Output the (x, y) coordinate of the center of the cell containing the given text.  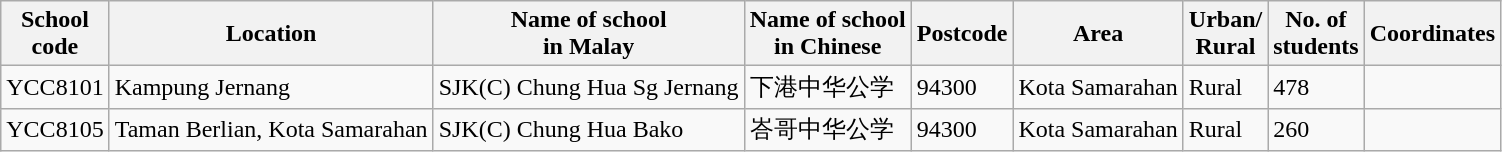
Taman Berlian, Kota Samarahan (271, 130)
SJK(C) Chung Hua Sg Jernang (588, 88)
YCC8101 (55, 88)
Name of schoolin Chinese (828, 34)
SJK(C) Chung Hua Bako (588, 130)
峇哥中华公学 (828, 130)
260 (1316, 130)
Location (271, 34)
Schoolcode (55, 34)
478 (1316, 88)
Kampung Jernang (271, 88)
Name of schoolin Malay (588, 34)
Coordinates (1432, 34)
No. ofstudents (1316, 34)
下港中华公学 (828, 88)
Area (1098, 34)
YCC8105 (55, 130)
Postcode (962, 34)
Urban/Rural (1225, 34)
